Capture the cell that displays the provided text and extract its (X, Y) central coordinate. 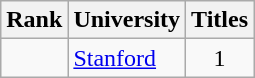
Stanford (127, 58)
Rank (34, 20)
1 (220, 58)
University (127, 20)
Titles (220, 20)
